Pinpoint the cell where the given text exists, returning its [x, y] midpoint coordinate. 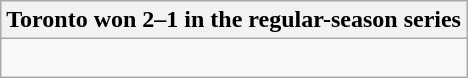
Toronto won 2–1 in the regular-season series [234, 20]
